Pinpoint the cell where the given text exists, returning its [x, y] midpoint coordinate. 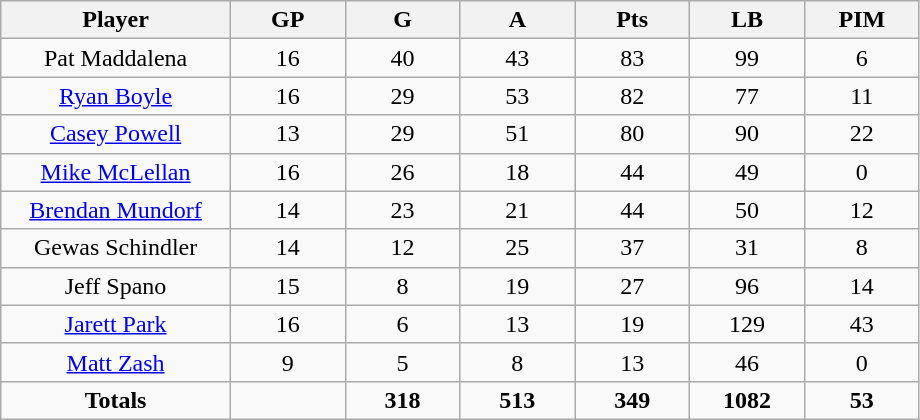
Ryan Boyle [116, 96]
PIM [862, 20]
9 [288, 362]
Casey Powell [116, 134]
77 [748, 96]
15 [288, 286]
99 [748, 58]
51 [518, 134]
96 [748, 286]
Matt Zash [116, 362]
5 [402, 362]
40 [402, 58]
11 [862, 96]
37 [632, 248]
80 [632, 134]
Pts [632, 20]
Gewas Schindler [116, 248]
22 [862, 134]
46 [748, 362]
83 [632, 58]
18 [518, 172]
1082 [748, 400]
23 [402, 210]
Mike McLellan [116, 172]
318 [402, 400]
82 [632, 96]
GP [288, 20]
25 [518, 248]
31 [748, 248]
Brendan Mundorf [116, 210]
LB [748, 20]
Totals [116, 400]
26 [402, 172]
Jeff Spano [116, 286]
A [518, 20]
349 [632, 400]
90 [748, 134]
Player [116, 20]
50 [748, 210]
Jarett Park [116, 324]
513 [518, 400]
21 [518, 210]
27 [632, 286]
129 [748, 324]
49 [748, 172]
G [402, 20]
Pat Maddalena [116, 58]
